Pinpoint the cell where the given text exists, returning its [X, Y] midpoint coordinate. 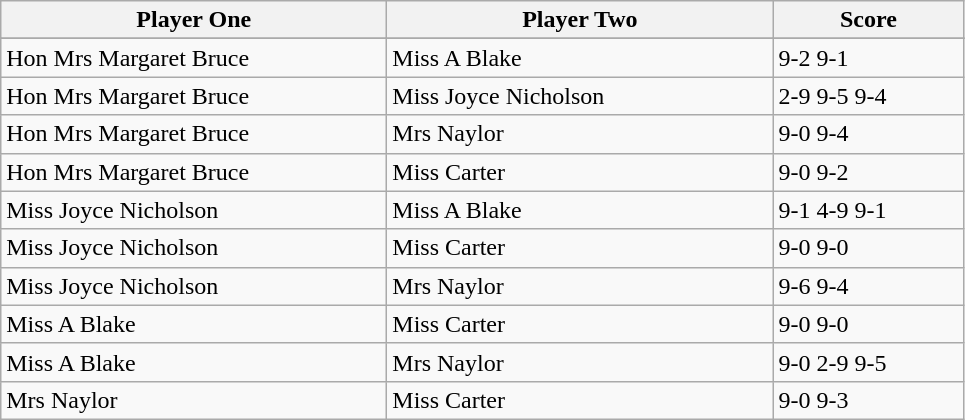
9-0 2-9 9-5 [868, 362]
2-9 9-5 9-4 [868, 96]
Player One [194, 20]
9-0 9-2 [868, 172]
9-0 9-4 [868, 134]
Score [868, 20]
9-2 9-1 [868, 58]
Player Two [580, 20]
9-0 9-3 [868, 400]
9-1 4-9 9-1 [868, 210]
9-6 9-4 [868, 286]
